From the cell containing the given text, extract its center point as [x, y] coordinate. 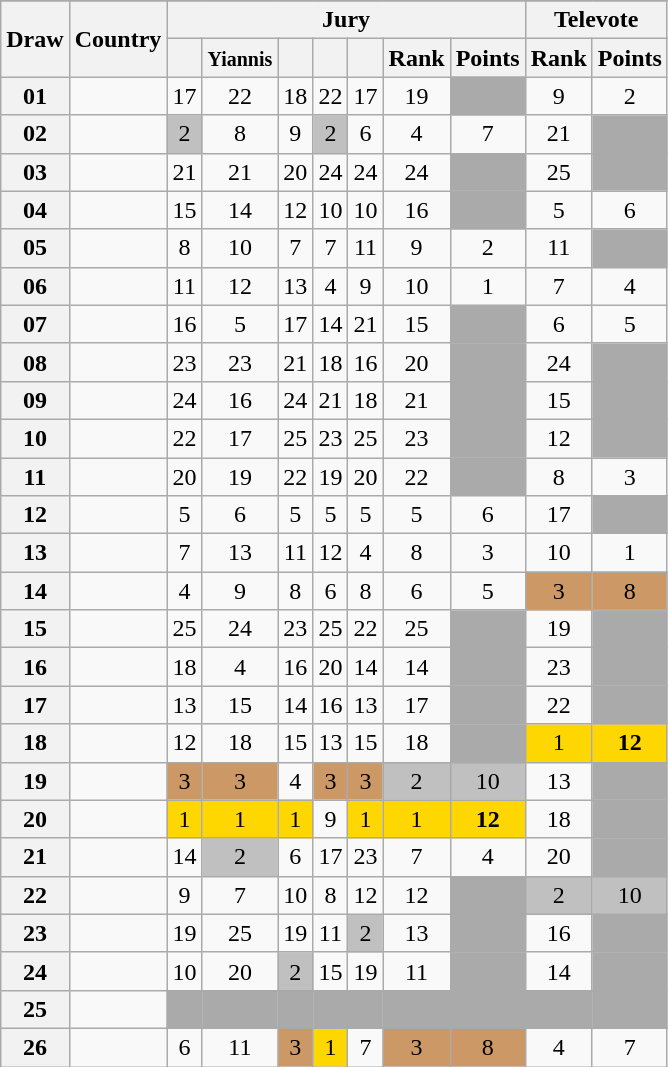
Televote [596, 20]
Yiannis [240, 58]
05 [35, 248]
08 [35, 362]
04 [35, 210]
03 [35, 172]
07 [35, 324]
Draw [35, 39]
06 [35, 286]
Country [118, 39]
Jury [346, 20]
09 [35, 400]
01 [35, 96]
02 [35, 134]
26 [35, 1047]
